Locate the cell with the specified text and output its [X, Y] center coordinate. 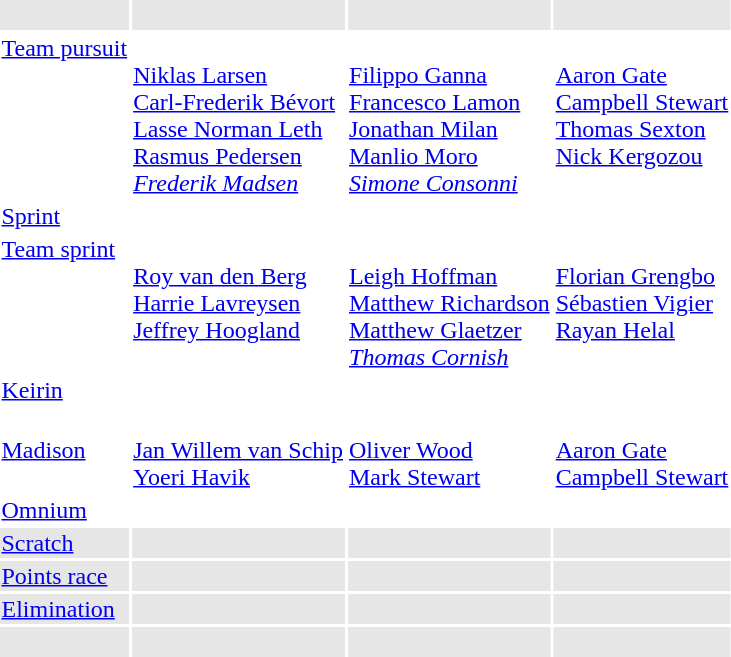
Scratch [64, 543]
Sprint [64, 216]
Keirin [64, 390]
Florian GrengboSébastien VigierRayan Helal [642, 303]
Aaron GateCampbell StewartThomas SextonNick Kergozou [642, 116]
Team pursuit [64, 116]
Niklas LarsenCarl-Frederik BévortLasse Norman LethRasmus PedersenFrederik Madsen [238, 116]
Points race [64, 576]
Oliver WoodMark Stewart [450, 450]
Aaron GateCampbell Stewart [642, 450]
Elimination [64, 609]
Leigh HoffmanMatthew RichardsonMatthew GlaetzerThomas Cornish [450, 303]
Roy van den BergHarrie LavreysenJeffrey Hoogland [238, 303]
Omnium [64, 510]
Madison [64, 450]
Jan Willem van SchipYoeri Havik [238, 450]
Team sprint [64, 303]
Filippo GannaFrancesco LamonJonathan MilanManlio MoroSimone Consonni [450, 116]
